Extract the [x, y] coordinate from the center of the cell holding the provided text.  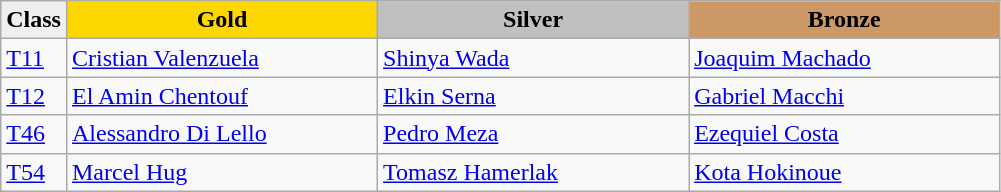
Gold [222, 20]
T12 [34, 96]
Tomasz Hamerlak [534, 172]
Pedro Meza [534, 134]
Marcel Hug [222, 172]
Gabriel Macchi [844, 96]
Shinya Wada [534, 58]
T54 [34, 172]
Ezequiel Costa [844, 134]
T46 [34, 134]
Elkin Serna [534, 96]
Cristian Valenzuela [222, 58]
Joaquim Machado [844, 58]
Kota Hokinoue [844, 172]
Alessandro Di Lello [222, 134]
El Amin Chentouf [222, 96]
Silver [534, 20]
Class [34, 20]
Bronze [844, 20]
T11 [34, 58]
